Identify which cell holds the provided text, then report its (x, y) central coordinate. 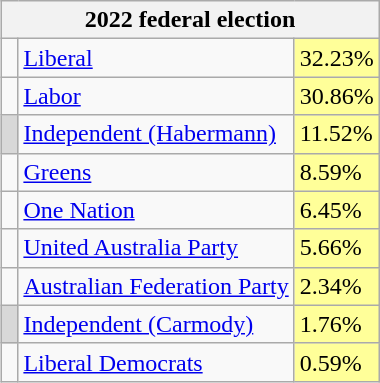
Greens (156, 172)
2.34% (336, 286)
8.59% (336, 172)
11.52% (336, 134)
Liberal (156, 58)
Independent (Carmody) (156, 324)
Independent (Habermann) (156, 134)
2022 federal election (190, 20)
Australian Federation Party (156, 286)
5.66% (336, 248)
1.76% (336, 324)
0.59% (336, 362)
United Australia Party (156, 248)
32.23% (336, 58)
Labor (156, 96)
30.86% (336, 96)
Liberal Democrats (156, 362)
One Nation (156, 210)
6.45% (336, 210)
